Detect which cell encompasses the target text, then output its [x, y] center coordinate. 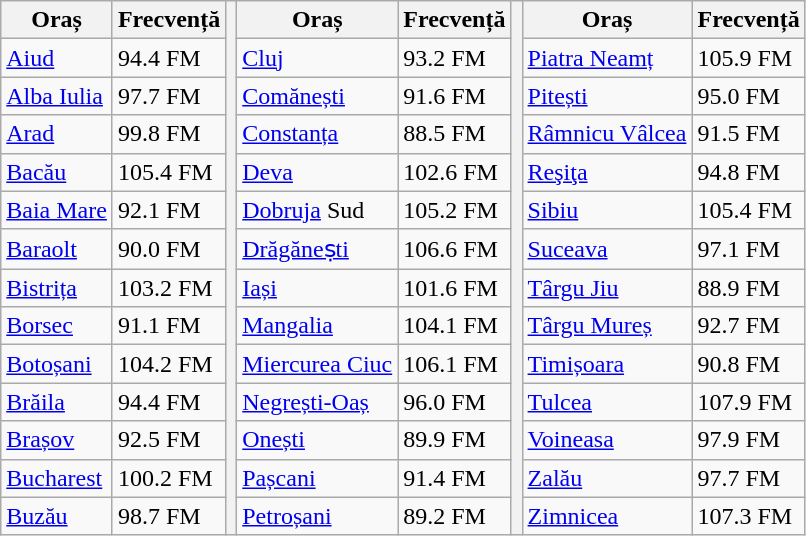
101.6 FM [454, 288]
105.9 FM [748, 58]
Râmnicu Vâlcea [607, 134]
Voineasa [607, 440]
97.9 FM [748, 440]
89.2 FM [454, 516]
89.9 FM [454, 440]
Petroșani [318, 516]
105.2 FM [454, 210]
Dobruja Sud [318, 210]
Iași [318, 288]
Reşiţa [607, 172]
106.1 FM [454, 364]
Mangalia [318, 326]
Brașov [57, 440]
107.9 FM [748, 402]
Comănești [318, 96]
Borsec [57, 326]
Botoșani [57, 364]
103.2 FM [168, 288]
Deva [318, 172]
Bacău [57, 172]
90.0 FM [168, 249]
88.9 FM [748, 288]
104.2 FM [168, 364]
92.7 FM [748, 326]
102.6 FM [454, 172]
107.3 FM [748, 516]
Onești [318, 440]
Constanța [318, 134]
Bistrița [57, 288]
Drăgăneṣti [318, 249]
Bucharest [57, 478]
Târgu Jiu [607, 288]
91.6 FM [454, 96]
90.8 FM [748, 364]
Brăila [57, 402]
104.1 FM [454, 326]
Suceava [607, 249]
106.6 FM [454, 249]
91.4 FM [454, 478]
Pașcani [318, 478]
92.5 FM [168, 440]
Tulcea [607, 402]
97.1 FM [748, 249]
98.7 FM [168, 516]
Alba Iulia [57, 96]
92.1 FM [168, 210]
Buzău [57, 516]
Târgu Mureș [607, 326]
Zalău [607, 478]
Zimnicea [607, 516]
Arad [57, 134]
93.2 FM [454, 58]
91.5 FM [748, 134]
91.1 FM [168, 326]
Timișoara [607, 364]
Baraolt [57, 249]
Piatra Neamț [607, 58]
96.0 FM [454, 402]
Baia Mare [57, 210]
Cluj [318, 58]
Aiud [57, 58]
88.5 FM [454, 134]
Pitești [607, 96]
Negrești-Oaș [318, 402]
Miercurea Ciuc [318, 364]
100.2 FM [168, 478]
Sibiu [607, 210]
99.8 FM [168, 134]
95.0 FM [748, 96]
94.8 FM [748, 172]
